For the text-containing cell, return its midpoint in [x, y] coordinate format. 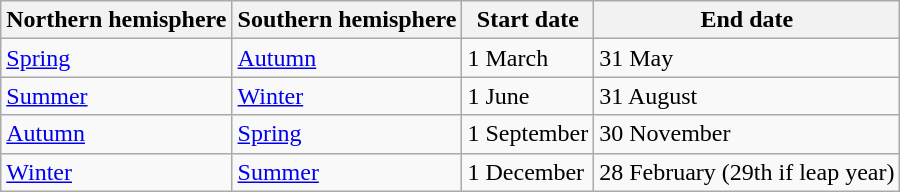
Start date [528, 20]
End date [747, 20]
1 March [528, 58]
1 September [528, 134]
31 August [747, 96]
Northern hemisphere [116, 20]
28 February (29th if leap year) [747, 172]
30 November [747, 134]
31 May [747, 58]
1 December [528, 172]
Southern hemisphere [347, 20]
1 June [528, 96]
